For the text-containing cell, return its midpoint in (X, Y) coordinate format. 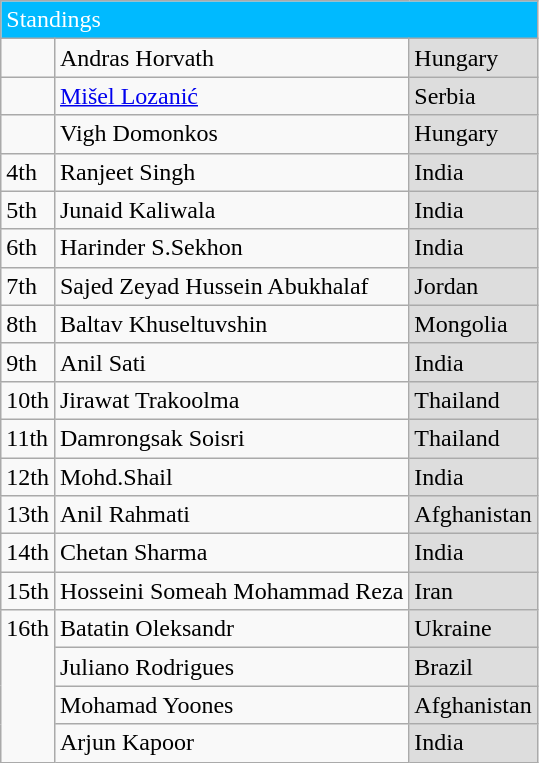
Arjun Kapoor (231, 743)
7th (28, 286)
11th (28, 438)
Batatin Oleksandr (231, 629)
Ranjeet Singh (231, 172)
Standings (269, 20)
13th (28, 515)
Iran (473, 591)
Anil Rahmati (231, 515)
Junaid Kaliwala (231, 210)
15th (28, 591)
Mohd.Shail (231, 477)
8th (28, 324)
Hosseini Someah Mohammad Reza (231, 591)
9th (28, 362)
Harinder S.Sekhon (231, 248)
Sajed Zeyad Hussein Abukhalaf (231, 286)
Jordan (473, 286)
Brazil (473, 667)
16th (28, 686)
14th (28, 553)
4th (28, 172)
Anil Sati (231, 362)
Jirawat Trakoolma (231, 400)
6th (28, 248)
Andras Horvath (231, 58)
5th (28, 210)
Baltav Khuseltuvshin (231, 324)
Mišel Lozanić (231, 96)
Mohamad Yoones (231, 705)
Ukraine (473, 629)
Juliano Rodrigues (231, 667)
Vigh Domonkos (231, 134)
10th (28, 400)
12th (28, 477)
Serbia (473, 96)
Damrongsak Soisri (231, 438)
Chetan Sharma (231, 553)
Mongolia (473, 324)
